Pinpoint the cell where the given text exists, returning its (X, Y) midpoint coordinate. 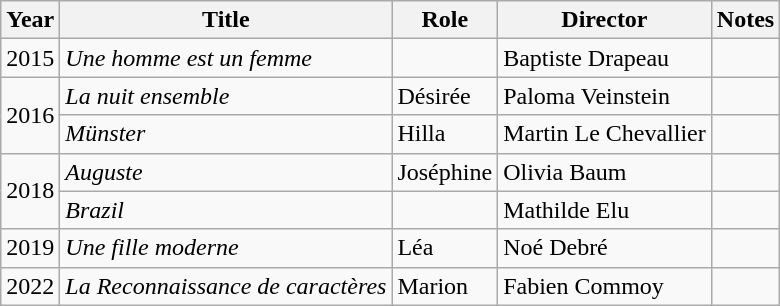
Year (30, 20)
La Reconnaissance de caractères (226, 286)
Joséphine (445, 172)
La nuit ensemble (226, 96)
Olivia Baum (605, 172)
Role (445, 20)
Paloma Veinstein (605, 96)
Une homme est un femme (226, 58)
2016 (30, 115)
Désirée (445, 96)
Une fille moderne (226, 248)
Münster (226, 134)
Director (605, 20)
Auguste (226, 172)
Mathilde Elu (605, 210)
Noé Debré (605, 248)
Baptiste Drapeau (605, 58)
Brazil (226, 210)
2015 (30, 58)
Marion (445, 286)
Fabien Commoy (605, 286)
2019 (30, 248)
Léa (445, 248)
2018 (30, 191)
2022 (30, 286)
Hilla (445, 134)
Martin Le Chevallier (605, 134)
Title (226, 20)
Notes (745, 20)
